Scan for the cell matching the given text and deliver its (x, y) coordinate at center. 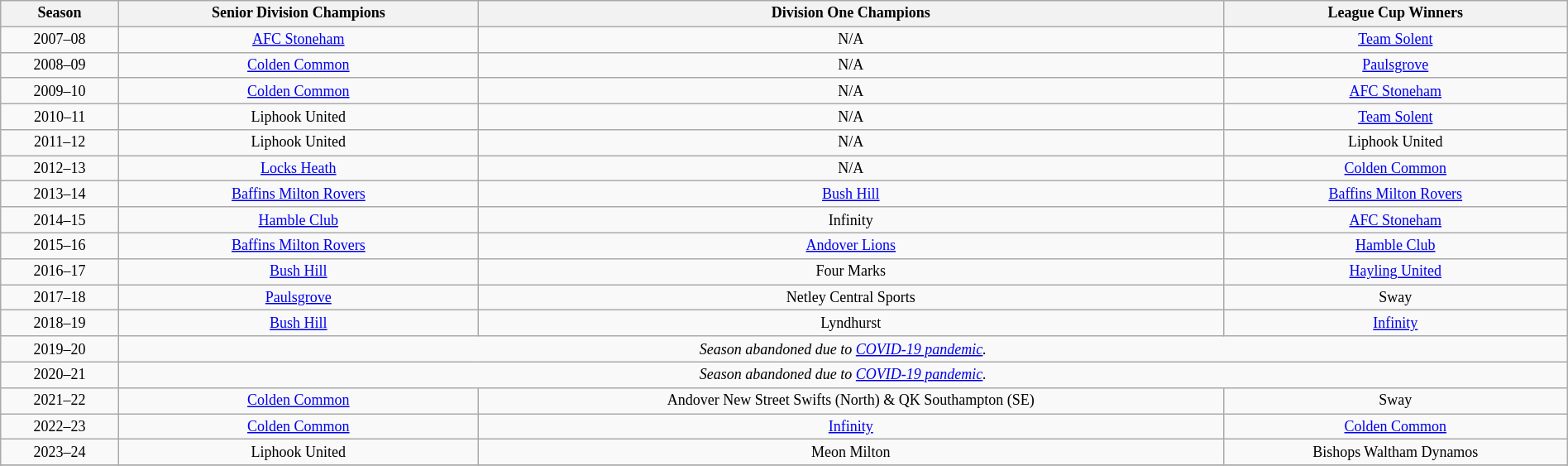
2019–20 (60, 349)
Senior Division Champions (298, 13)
2012–13 (60, 169)
League Cup Winners (1395, 13)
Lyndhurst (850, 323)
2020–21 (60, 374)
Four Marks (850, 271)
2015–16 (60, 245)
2010–11 (60, 116)
Season (60, 13)
2008–09 (60, 65)
2016–17 (60, 271)
2022–23 (60, 427)
2021–22 (60, 401)
Locks Heath (298, 169)
2009–10 (60, 91)
Division One Champions (850, 13)
2014–15 (60, 220)
2023–24 (60, 452)
2007–08 (60, 40)
Meon Milton (850, 452)
2017–18 (60, 298)
Bishops Waltham Dynamos (1395, 452)
2013–14 (60, 194)
Andover New Street Swifts (North) & QK Southampton (SE) (850, 401)
2011–12 (60, 142)
2018–19 (60, 323)
Hayling United (1395, 271)
Netley Central Sports (850, 298)
Andover Lions (850, 245)
